Provide the (x, y) coordinate of the cell's center where the given text is located.  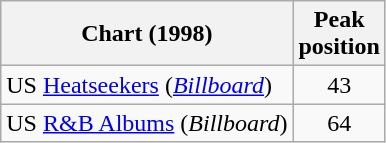
Chart (1998) (147, 34)
US Heatseekers (Billboard) (147, 85)
43 (339, 85)
US R&B Albums (Billboard) (147, 123)
64 (339, 123)
Peakposition (339, 34)
